Locate the cell with the specified text and output its (X, Y) center coordinate. 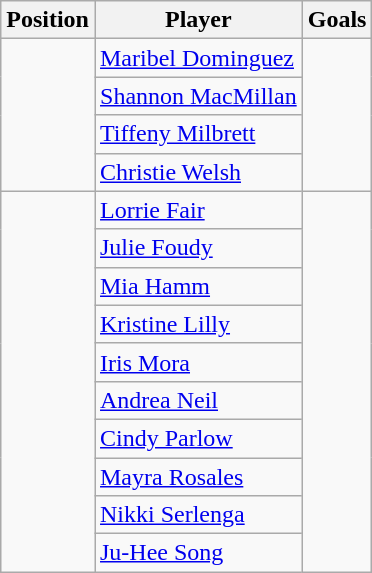
Cindy Parlow (198, 438)
Maribel Dominguez (198, 58)
Player (198, 20)
Ju-Hee Song (198, 553)
Mia Hamm (198, 286)
Christie Welsh (198, 172)
Shannon MacMillan (198, 96)
Kristine Lilly (198, 324)
Tiffeny Milbrett (198, 134)
Goals (337, 20)
Nikki Serlenga (198, 515)
Andrea Neil (198, 400)
Position (48, 20)
Mayra Rosales (198, 477)
Julie Foudy (198, 248)
Iris Mora (198, 362)
Lorrie Fair (198, 210)
